Provide the (X, Y) coordinate of the cell's center where the given text is located.  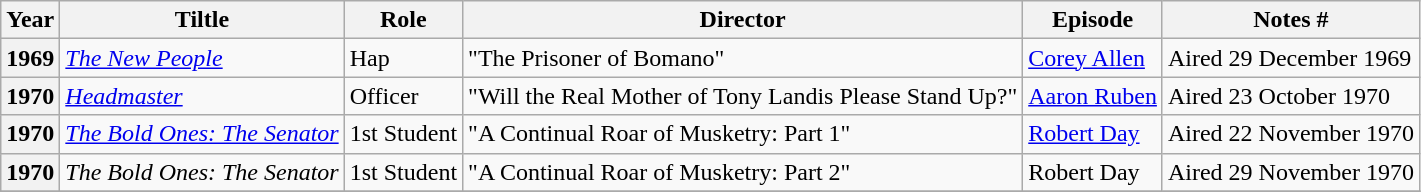
Hap (403, 58)
Headmaster (202, 96)
Aaron Ruben (1093, 96)
Year (30, 20)
"The Prisoner of Bomano" (743, 58)
Notes # (1290, 20)
Officer (403, 96)
Aired 22 November 1970 (1290, 134)
The New People (202, 58)
Aired 23 October 1970 (1290, 96)
Corey Allen (1093, 58)
"Will the Real Mother of Tony Landis Please Stand Up?" (743, 96)
"A Continual Roar of Musketry: Part 2" (743, 172)
Role (403, 20)
Episode (1093, 20)
Aired 29 November 1970 (1290, 172)
Director (743, 20)
1969 (30, 58)
"A Continual Roar of Musketry: Part 1" (743, 134)
Tiltle (202, 20)
Aired 29 December 1969 (1290, 58)
